Provide the (x, y) coordinate of the cell's center where the given text is located.  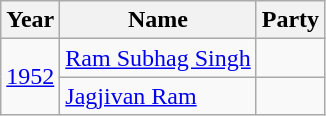
Jagjivan Ram (158, 96)
Year (30, 20)
Name (158, 20)
1952 (30, 77)
Party (290, 20)
Ram Subhag Singh (158, 58)
